Locate the cell with the specified text and output its [x, y] center coordinate. 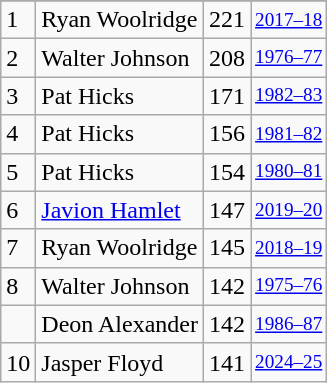
147 [226, 210]
Javion Hamlet [120, 210]
1976–77 [289, 58]
4 [18, 134]
6 [18, 210]
1986–87 [289, 324]
8 [18, 286]
2017–18 [289, 20]
Deon Alexander [120, 324]
2024–25 [289, 362]
141 [226, 362]
154 [226, 172]
2 [18, 58]
10 [18, 362]
7 [18, 248]
2019–20 [289, 210]
145 [226, 248]
5 [18, 172]
2018–19 [289, 248]
171 [226, 96]
1982–83 [289, 96]
3 [18, 96]
156 [226, 134]
Jasper Floyd [120, 362]
208 [226, 58]
1975–76 [289, 286]
1980–81 [289, 172]
1 [18, 20]
1981–82 [289, 134]
221 [226, 20]
